Pinpoint the cell where the given text exists, returning its (X, Y) midpoint coordinate. 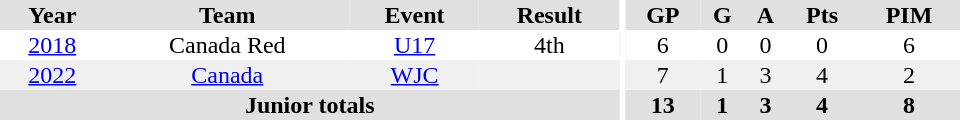
Junior totals (310, 105)
WJC (414, 75)
2018 (52, 45)
13 (664, 105)
Canada Red (228, 45)
Pts (822, 15)
Event (414, 15)
2 (909, 75)
A (766, 15)
G (722, 15)
2022 (52, 75)
4th (549, 45)
Canada (228, 75)
Team (228, 15)
Year (52, 15)
PIM (909, 15)
U17 (414, 45)
8 (909, 105)
7 (664, 75)
Result (549, 15)
GP (664, 15)
